Determine the (x, y) coordinate at the center of the cell enclosing the given text.  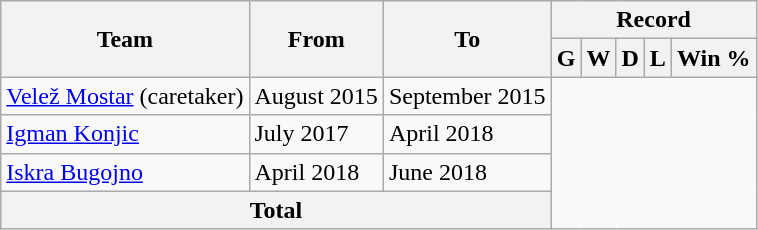
July 2017 (316, 134)
G (566, 58)
W (598, 58)
Record (654, 20)
August 2015 (316, 96)
Win % (714, 58)
Iskra Bugojno (125, 172)
Total (276, 210)
September 2015 (467, 96)
D (630, 58)
To (467, 39)
L (658, 58)
From (316, 39)
June 2018 (467, 172)
Velež Mostar (caretaker) (125, 96)
Igman Konjic (125, 134)
Team (125, 39)
